For the text-containing cell, return its midpoint in (X, Y) coordinate format. 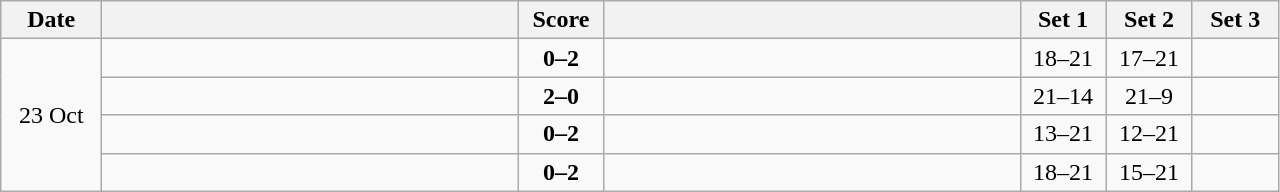
13–21 (1063, 134)
21–9 (1149, 96)
12–21 (1149, 134)
23 Oct (52, 115)
Set 1 (1063, 20)
Set 3 (1235, 20)
2–0 (561, 96)
Set 2 (1149, 20)
Date (52, 20)
17–21 (1149, 58)
Score (561, 20)
15–21 (1149, 172)
21–14 (1063, 96)
